Pinpoint the cell where the given text exists, returning its [x, y] midpoint coordinate. 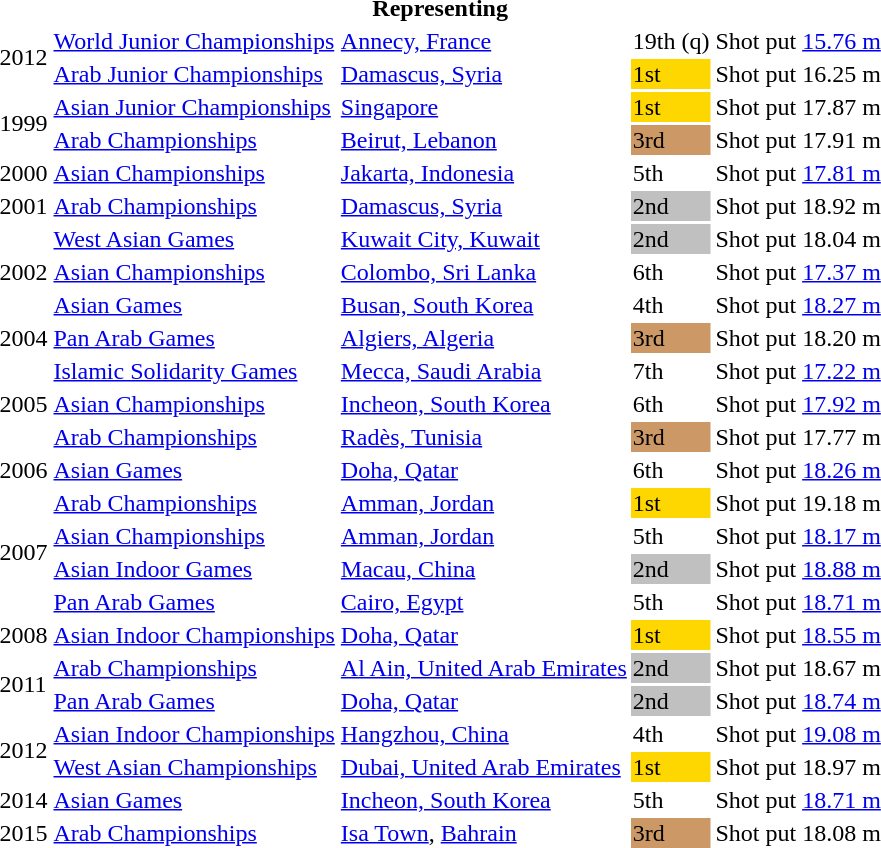
Radès, Tunisia [484, 437]
Dubai, United Arab Emirates [484, 767]
Islamic Solidarity Games [194, 371]
Hangzhou, China [484, 734]
World Junior Championships [194, 41]
Asian Junior Championships [194, 107]
Isa Town, Bahrain [484, 833]
Macau, China [484, 569]
Kuwait City, Kuwait [484, 239]
Asian Indoor Games [194, 569]
Colombo, Sri Lanka [484, 272]
West Asian Games [194, 239]
Al Ain, United Arab Emirates [484, 668]
7th [671, 371]
Busan, South Korea [484, 305]
West Asian Championships [194, 767]
Algiers, Algeria [484, 338]
Annecy, France [484, 41]
Mecca, Saudi Arabia [484, 371]
Jakarta, Indonesia [484, 173]
Arab Junior Championships [194, 74]
Beirut, Lebanon [484, 140]
Singapore [484, 107]
19th (q) [671, 41]
Cairo, Egypt [484, 602]
